Output the (x, y) coordinate of the center of the cell containing the given text.  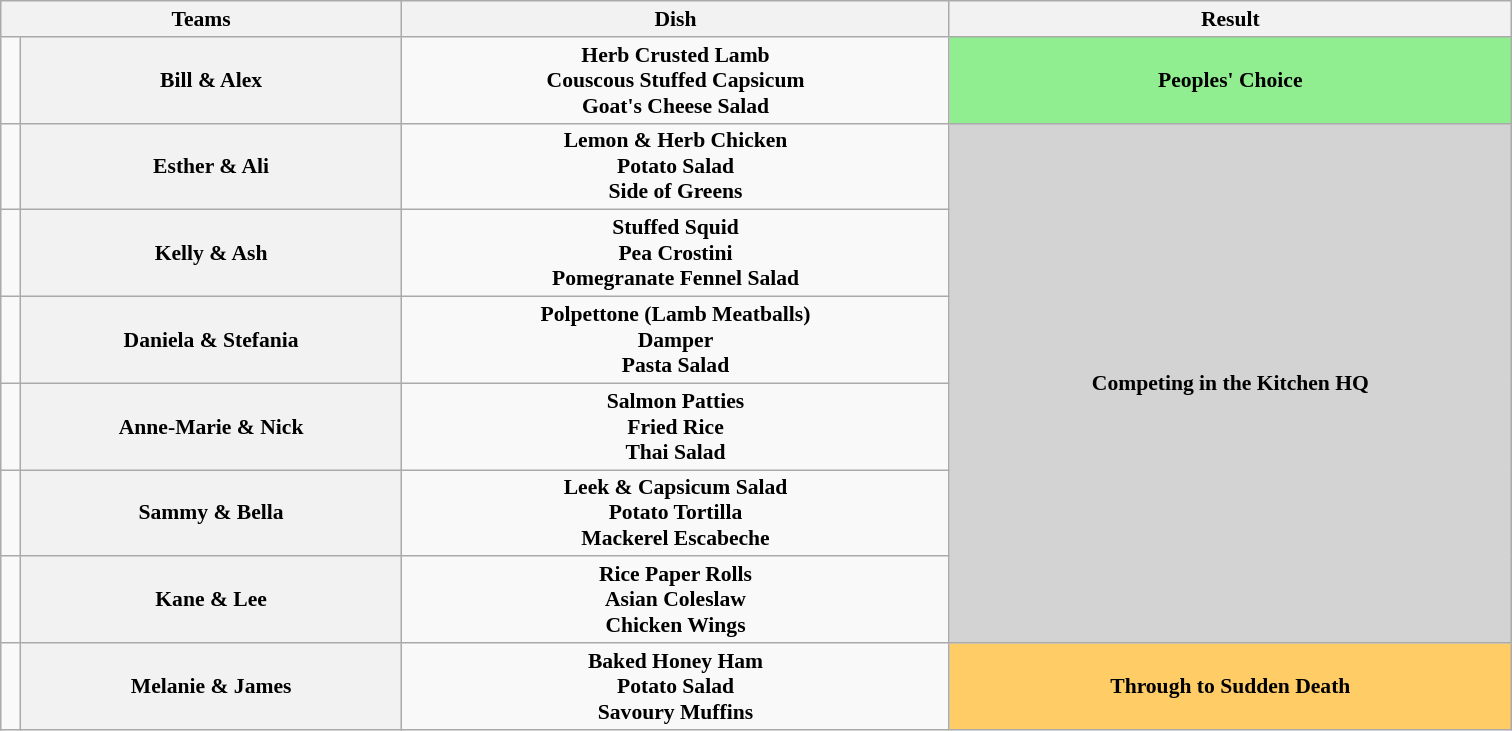
Kane & Lee (212, 600)
Esther & Ali (212, 166)
Kelly & Ash (212, 254)
Rice Paper Rolls Asian Coleslaw Chicken Wings (676, 600)
Herb Crusted Lamb Couscous Stuffed Capsicum Goat's Cheese Salad (676, 80)
Bill & Alex (212, 80)
Through to Sudden Death (1230, 686)
Daniela & Stefania (212, 340)
Competing in the Kitchen HQ (1230, 383)
Lemon & Herb Chicken Potato Salad Side of Greens (676, 166)
Peoples' Choice (1230, 80)
Stuffed Squid Pea Crostini Pomegranate Fennel Salad (676, 254)
Anne-Marie & Nick (212, 426)
Teams (202, 19)
Leek & Capsicum Salad Potato Tortilla Mackerel Escabeche (676, 514)
Melanie & James (212, 686)
Baked Honey Ham Potato Salad Savoury Muffins (676, 686)
Polpettone (Lamb Meatballs) Damper Pasta Salad (676, 340)
Sammy & Bella (212, 514)
Result (1230, 19)
Salmon Patties Fried Rice Thai Salad (676, 426)
Dish (676, 19)
